Locate the cell with the specified text and output its (X, Y) center coordinate. 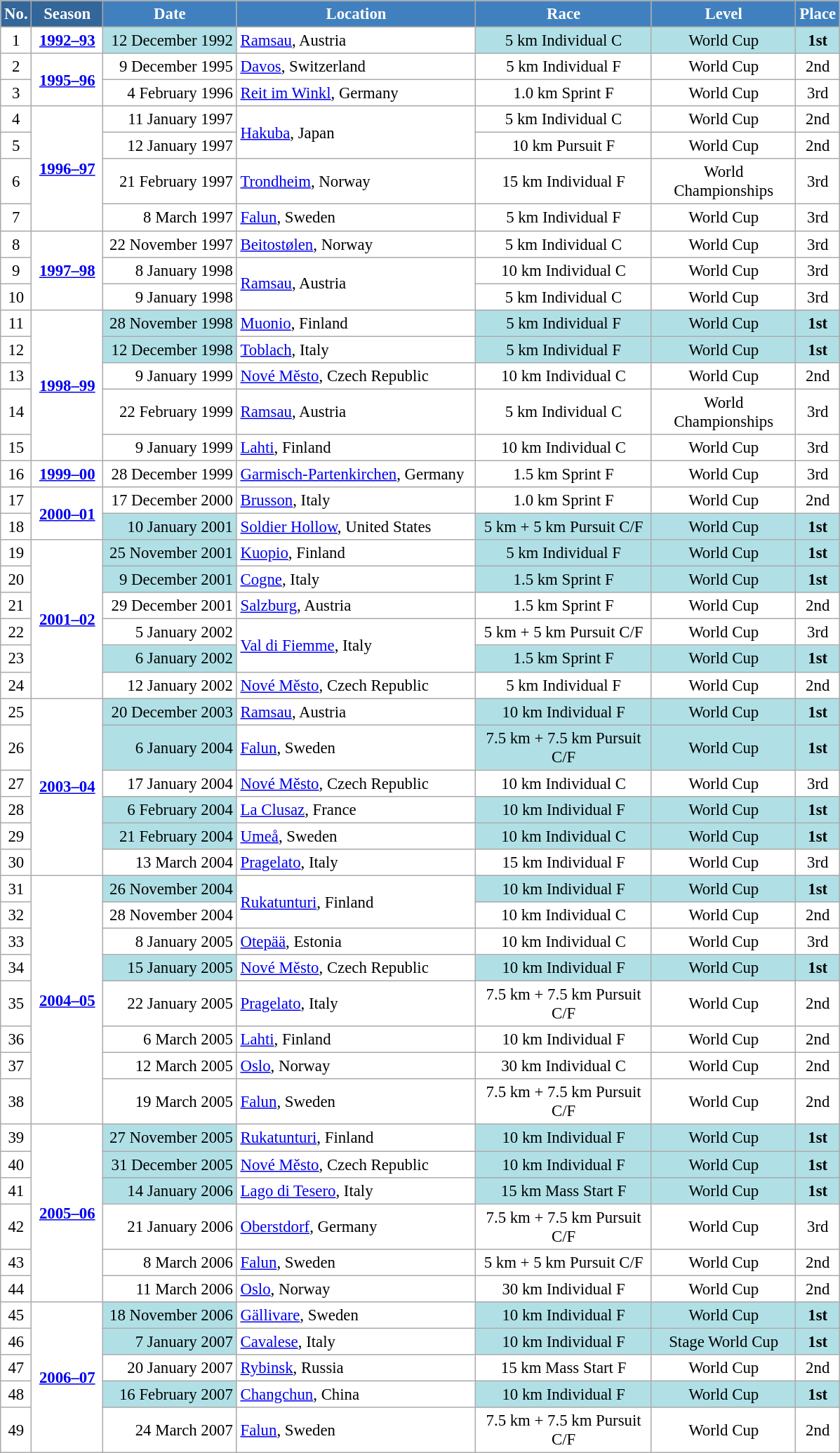
46 (16, 1341)
31 December 2005 (170, 1165)
Hakuba, Japan (356, 132)
22 January 2005 (170, 1004)
13 March 2004 (170, 863)
13 (16, 376)
5 (16, 146)
1998–99 (67, 385)
14 January 2006 (170, 1190)
15 January 2005 (170, 968)
20 December 2003 (170, 712)
22 (16, 632)
26 (16, 747)
9 December 1995 (170, 67)
29 December 2001 (170, 606)
20 January 2007 (170, 1368)
42 (16, 1227)
26 November 2004 (170, 889)
Season (67, 14)
Otepää, Estonia (356, 942)
2001–02 (67, 619)
10 (16, 297)
1 (16, 41)
31 (16, 889)
Stage World Cup (724, 1341)
28 (16, 810)
Date (170, 14)
4 February 1996 (170, 93)
9 (16, 270)
11 March 2006 (170, 1289)
15 (16, 448)
27 November 2005 (170, 1138)
29 (16, 836)
Garmisch-Partenkirchen, Germany (356, 474)
8 (16, 244)
Salzburg, Austria (356, 606)
27 (16, 783)
49 (16, 1431)
2 (16, 67)
6 March 2005 (170, 1040)
28 December 1999 (170, 474)
14 (16, 411)
12 January 1997 (170, 146)
12 December 1998 (170, 350)
12 December 1992 (170, 41)
3 (16, 93)
Trondheim, Norway (356, 181)
22 February 1999 (170, 411)
25 (16, 712)
Brusson, Italy (356, 500)
32 (16, 915)
2004–05 (67, 1000)
37 (16, 1066)
1995–96 (67, 80)
Soldier Hollow, United States (356, 527)
8 March 2006 (170, 1262)
16 February 2007 (170, 1394)
17 January 2004 (170, 783)
1992–93 (67, 41)
No. (16, 14)
Gällivare, Sweden (356, 1315)
2005–06 (67, 1213)
43 (16, 1262)
35 (16, 1004)
30 km Individual F (564, 1289)
24 (16, 685)
39 (16, 1138)
Reit im Winkl, Germany (356, 93)
8 March 1997 (170, 218)
Cavalese, Italy (356, 1341)
6 January 2002 (170, 659)
28 November 2004 (170, 915)
12 (16, 350)
41 (16, 1190)
8 January 1998 (170, 270)
1999–00 (67, 474)
17 December 2000 (170, 500)
Muonio, Finland (356, 323)
9 December 2001 (170, 580)
45 (16, 1315)
21 January 2006 (170, 1227)
12 March 2005 (170, 1066)
La Clusaz, France (356, 810)
36 (16, 1040)
17 (16, 500)
11 January 1997 (170, 119)
10 km Pursuit F (564, 146)
Cogne, Italy (356, 580)
28 November 1998 (170, 323)
6 January 2004 (170, 747)
34 (16, 968)
47 (16, 1368)
11 (16, 323)
7 (16, 218)
30 (16, 863)
Changchun, China (356, 1394)
Location (356, 14)
1996–97 (67, 168)
Place (818, 14)
12 January 2002 (170, 685)
Davos, Switzerland (356, 67)
40 (16, 1165)
21 (16, 606)
44 (16, 1289)
38 (16, 1102)
Level (724, 14)
24 March 2007 (170, 1431)
6 (16, 181)
Race (564, 14)
16 (16, 474)
7 January 2007 (170, 1341)
21 February 1997 (170, 181)
8 January 2005 (170, 942)
22 November 1997 (170, 244)
Oberstdorf, Germany (356, 1227)
9 January 1998 (170, 297)
Rybinsk, Russia (356, 1368)
Umeå, Sweden (356, 836)
6 February 2004 (170, 810)
Val di Fiemme, Italy (356, 646)
1997–98 (67, 271)
48 (16, 1394)
Lago di Tesero, Italy (356, 1190)
19 (16, 553)
5 January 2002 (170, 632)
23 (16, 659)
18 (16, 527)
18 November 2006 (170, 1315)
4 (16, 119)
2003–04 (67, 788)
Kuopio, Finland (356, 553)
19 March 2005 (170, 1102)
10 January 2001 (170, 527)
Beitostølen, Norway (356, 244)
33 (16, 942)
2000–01 (67, 514)
2006–07 (67, 1377)
25 November 2001 (170, 553)
21 February 2004 (170, 836)
20 (16, 580)
30 km Individual C (564, 1066)
Toblach, Italy (356, 350)
